Output the [X, Y] coordinate of the center of the cell containing the given text.  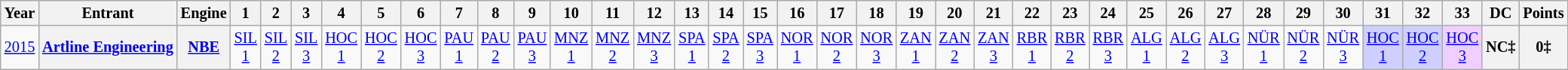
ALG1 [1147, 47]
MNZ2 [612, 47]
32 [1423, 13]
18 [876, 13]
ZAN3 [994, 47]
RBR1 [1032, 47]
NÜR1 [1263, 47]
1 [246, 13]
14 [725, 13]
Year [20, 13]
27 [1224, 13]
22 [1032, 13]
4 [341, 13]
SIL1 [246, 47]
28 [1263, 13]
21 [994, 13]
DC [1500, 13]
ZAN2 [954, 47]
33 [1462, 13]
SIL2 [276, 47]
NOR1 [798, 47]
SPA2 [725, 47]
26 [1186, 13]
PAU3 [532, 47]
Points [1543, 13]
11 [612, 13]
13 [692, 13]
ZAN1 [916, 47]
23 [1070, 13]
8 [496, 13]
RBR2 [1070, 47]
ALG3 [1224, 47]
SIL3 [306, 47]
MNZ1 [571, 47]
12 [654, 13]
NÜR3 [1343, 47]
PAU1 [458, 47]
NBE [204, 47]
19 [916, 13]
31 [1383, 13]
ALG2 [1186, 47]
30 [1343, 13]
2015 [20, 47]
2 [276, 13]
Entrant [108, 13]
SPA1 [692, 47]
RBR3 [1108, 47]
3 [306, 13]
20 [954, 13]
PAU2 [496, 47]
15 [760, 13]
9 [532, 13]
7 [458, 13]
0‡ [1543, 47]
SPA3 [760, 47]
Artline Engineering [108, 47]
MNZ3 [654, 47]
5 [381, 13]
NOR3 [876, 47]
25 [1147, 13]
Engine [204, 13]
NÜR2 [1304, 47]
NOR2 [837, 47]
24 [1108, 13]
10 [571, 13]
29 [1304, 13]
16 [798, 13]
17 [837, 13]
6 [421, 13]
NC‡ [1500, 47]
